Pinpoint the cell where the given text exists, returning its (x, y) midpoint coordinate. 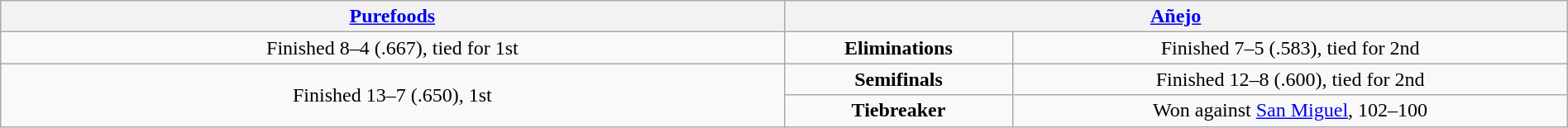
Finished 8–4 (.667), tied for 1st (392, 48)
Semifinals (898, 79)
Finished 12–8 (.600), tied for 2nd (1290, 79)
Won against San Miguel, 102–100 (1290, 111)
Purefoods (392, 17)
Finished 13–7 (.650), 1st (392, 95)
Tiebreaker (898, 111)
Añejo (1176, 17)
Finished 7–5 (.583), tied for 2nd (1290, 48)
Eliminations (898, 48)
